Capture the cell that displays the provided text and extract its (x, y) central coordinate. 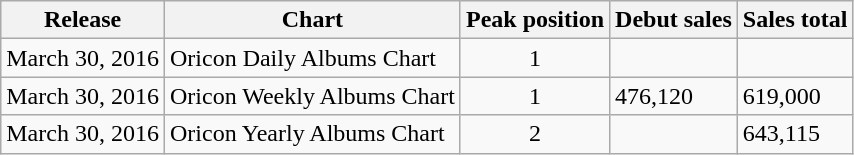
2 (534, 134)
Debut sales (674, 20)
Oricon Weekly Albums Chart (312, 96)
643,115 (795, 134)
Oricon Yearly Albums Chart (312, 134)
Peak position (534, 20)
Oricon Daily Albums Chart (312, 58)
Sales total (795, 20)
Release (83, 20)
Chart (312, 20)
476,120 (674, 96)
619,000 (795, 96)
